Capture the cell that displays the provided text and extract its [X, Y] central coordinate. 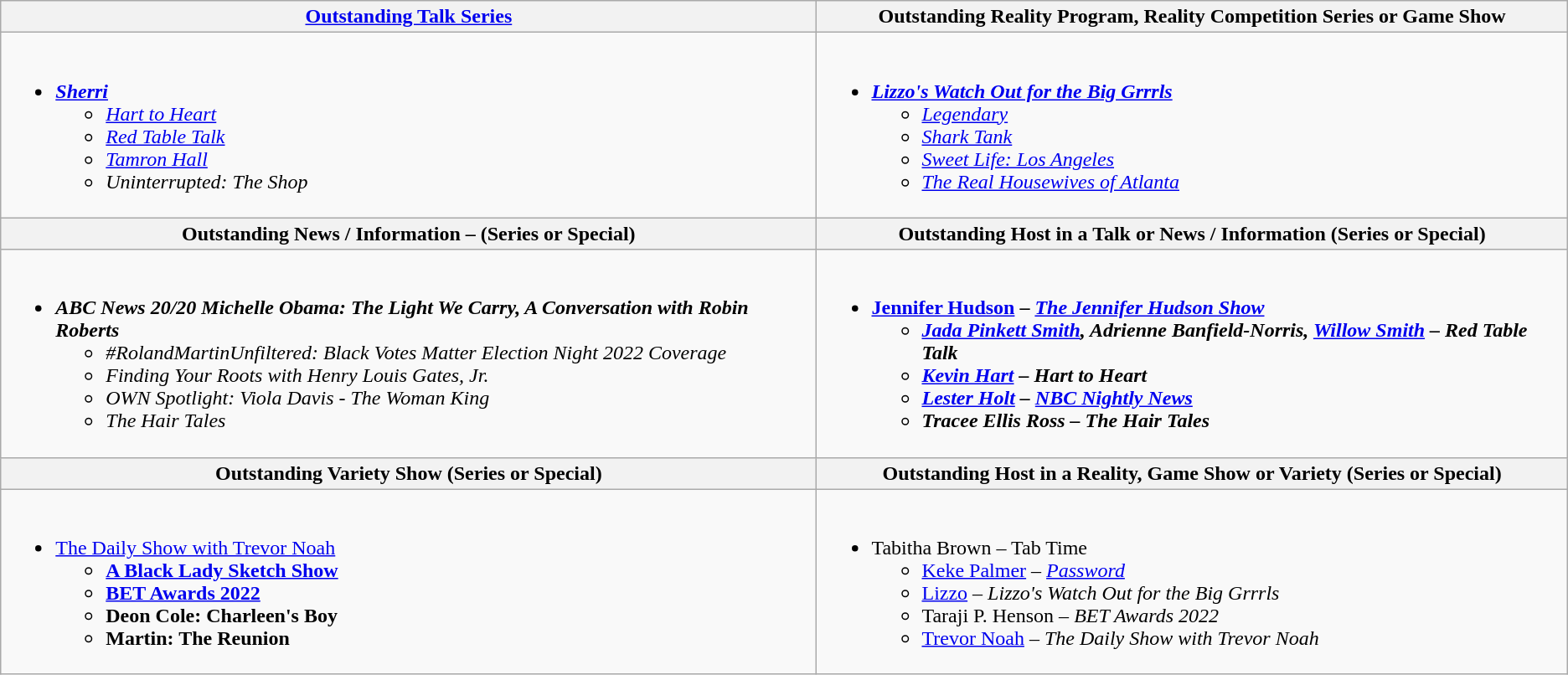
Outstanding Host in a Reality, Game Show or Variety (Series or Special) [1192, 473]
Outstanding Reality Program, Reality Competition Series or Game Show [1192, 17]
Lizzo's Watch Out for the Big GrrrlsLegendaryShark TankSweet Life: Los AngelesThe Real Housewives of Atlanta [1192, 126]
Outstanding Talk Series [409, 17]
Outstanding Variety Show (Series or Special) [409, 473]
Outstanding Host in a Talk or News / Information (Series or Special) [1192, 234]
SherriHart to HeartRed Table TalkTamron HallUninterrupted: The Shop [409, 126]
The Daily Show with Trevor NoahA Black Lady Sketch ShowBET Awards 2022Deon Cole: Charleen's BoyMartin: The Reunion [409, 581]
Outstanding News / Information – (Series or Special) [409, 234]
